Locate the cell with the specified text and output its (x, y) center coordinate. 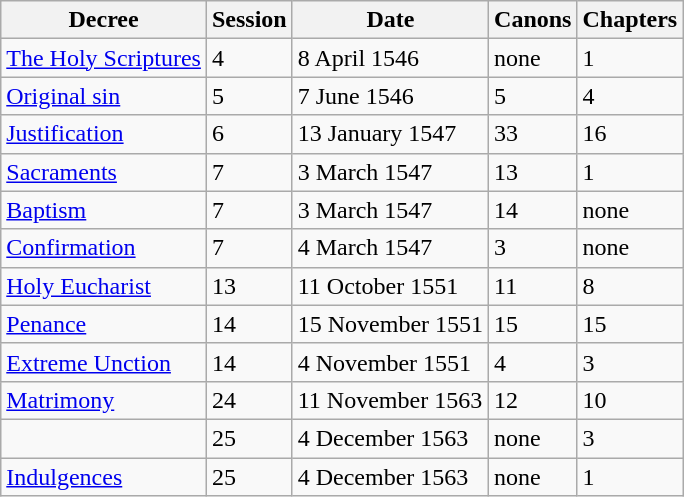
15 November 1551 (390, 324)
11 (533, 286)
6 (249, 134)
4 March 1547 (390, 248)
Holy Eucharist (104, 286)
Decree (104, 20)
11 October 1551 (390, 286)
7 June 1546 (390, 96)
Sacraments (104, 172)
Justification (104, 134)
Original sin (104, 96)
Indulgences (104, 477)
4 November 1551 (390, 362)
The Holy Scriptures (104, 58)
Confirmation (104, 248)
10 (630, 400)
Date (390, 20)
Penance (104, 324)
Chapters (630, 20)
Canons (533, 20)
Session (249, 20)
24 (249, 400)
8 April 1546 (390, 58)
16 (630, 134)
Matrimony (104, 400)
Extreme Unction (104, 362)
Baptism (104, 210)
8 (630, 286)
12 (533, 400)
33 (533, 134)
13 January 1547 (390, 134)
11 November 1563 (390, 400)
